Provide the (x, y) coordinate of the cell's center where the given text is located.  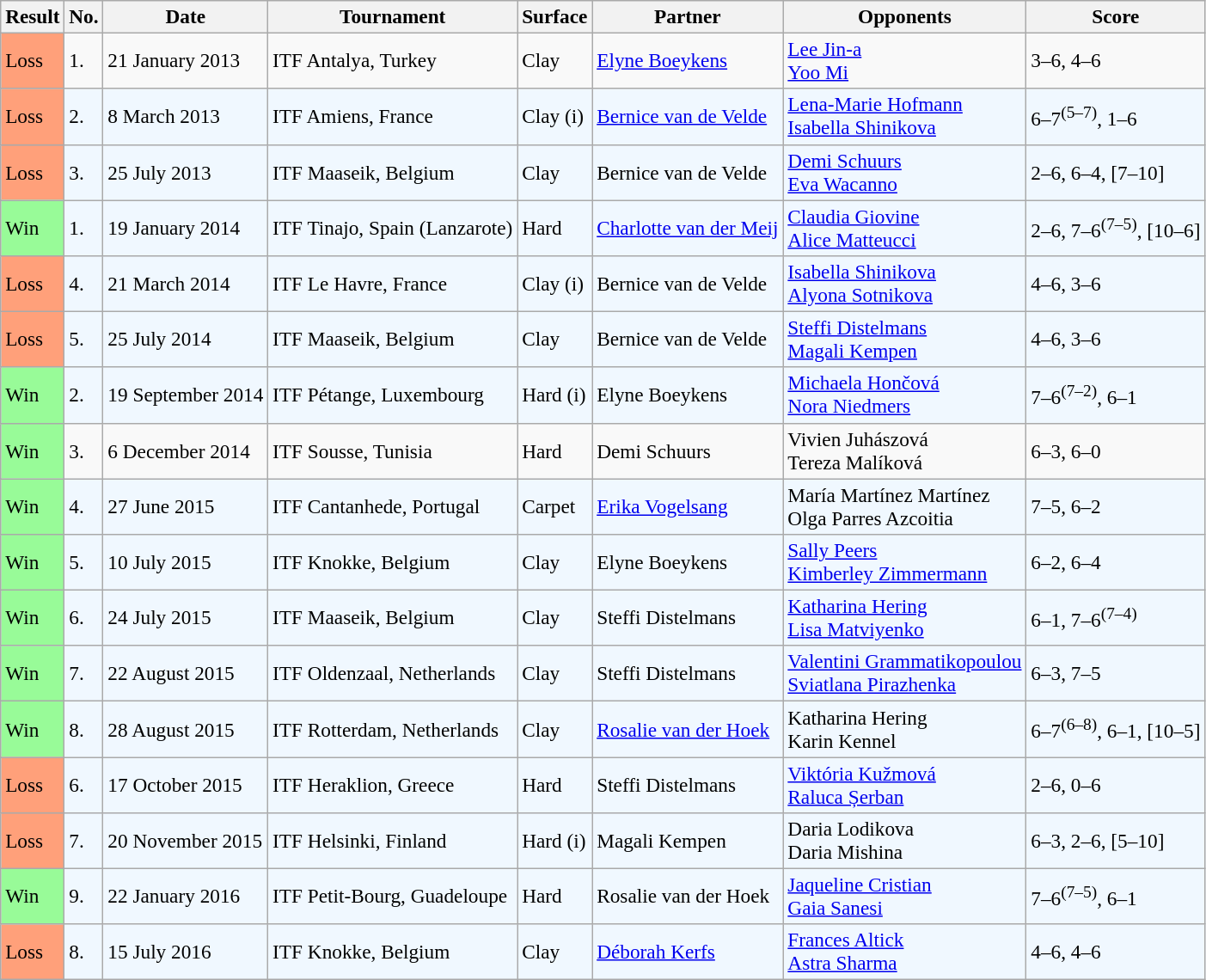
19 January 2014 (186, 227)
ITF Antalya, Turkey (393, 60)
22 August 2015 (186, 674)
Result (33, 16)
Isabella Shinikova Alyona Sotnikova (904, 284)
ITF Rotterdam, Netherlands (393, 729)
25 July 2013 (186, 172)
Surface (555, 16)
Opponents (904, 16)
Jaqueline Cristian Gaia Sanesi (904, 896)
2–6, 0–6 (1116, 784)
6–3, 7–5 (1116, 674)
17 October 2015 (186, 784)
6–1, 7–6(7–4) (1116, 617)
7–5, 6–2 (1116, 505)
Partner (688, 16)
Daria Lodikova Daria Mishina (904, 841)
8 March 2013 (186, 117)
ITF Cantanhede, Portugal (393, 505)
Magali Kempen (688, 841)
Carpet (555, 505)
Steffi Distelmans Magali Kempen (904, 339)
25 July 2014 (186, 339)
Charlotte van der Meij (688, 227)
6–2, 6–4 (1116, 562)
ITF Tinajo, Spain (Lanzarote) (393, 227)
Frances Altick Astra Sharma (904, 952)
2–6, 7–6(7–5), [10–6] (1116, 227)
27 June 2015 (186, 505)
4–6, 4–6 (1116, 952)
6 December 2014 (186, 450)
3–6, 4–6 (1116, 60)
Demi Schuurs Eva Wacanno (904, 172)
Erika Vogelsang (688, 505)
Claudia Giovine Alice Matteucci (904, 227)
Date (186, 16)
15 July 2016 (186, 952)
No. (84, 16)
Katharina Hering Lisa Matviyenko (904, 617)
Score (1116, 16)
ITF Pétange, Luxembourg (393, 395)
ITF Petit-Bourg, Guadeloupe (393, 896)
Viktória Kužmová Raluca Șerban (904, 784)
21 January 2013 (186, 60)
7–6(7–5), 6–1 (1116, 896)
ITF Sousse, Tunisia (393, 450)
6–3, 6–0 (1116, 450)
24 July 2015 (186, 617)
ITF Le Havre, France (393, 284)
2–6, 6–4, [7–10] (1116, 172)
9. (84, 896)
Valentini Grammatikopoulou Sviatlana Pirazhenka (904, 674)
Demi Schuurs (688, 450)
21 March 2014 (186, 284)
Déborah Kerfs (688, 952)
ITF Amiens, France (393, 117)
7–6(7–2), 6–1 (1116, 395)
22 January 2016 (186, 896)
28 August 2015 (186, 729)
Sally Peers Kimberley Zimmermann (904, 562)
10 July 2015 (186, 562)
19 September 2014 (186, 395)
Katharina Hering Karin Kennel (904, 729)
Lena-Marie Hofmann Isabella Shinikova (904, 117)
Michaela Hončová Nora Niedmers (904, 395)
6–7(6–8), 6–1, [10–5] (1116, 729)
Vivien Juhászová Tereza Malíková (904, 450)
6–3, 2–6, [5–10] (1116, 841)
ITF Heraklion, Greece (393, 784)
María Martínez Martínez Olga Parres Azcoitia (904, 505)
20 November 2015 (186, 841)
6–7(5–7), 1–6 (1116, 117)
ITF Oldenzaal, Netherlands (393, 674)
Lee Jin-a Yoo Mi (904, 60)
Tournament (393, 16)
ITF Helsinki, Finland (393, 841)
